Determine the (x, y) coordinate at the center of the cell enclosing the given text.  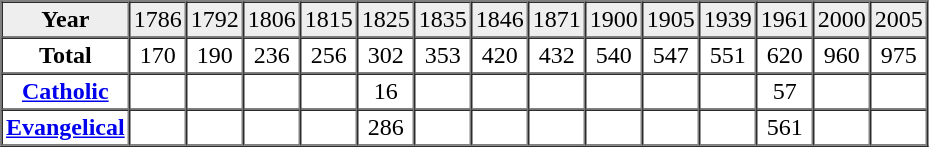
1900 (614, 20)
Catholic (66, 92)
1815 (328, 20)
Year (66, 20)
256 (328, 56)
1905 (670, 20)
1961 (784, 20)
2000 (842, 20)
16 (386, 92)
1825 (386, 20)
1835 (442, 20)
1792 (214, 20)
2005 (898, 20)
Total (66, 56)
353 (442, 56)
540 (614, 56)
561 (784, 128)
1871 (556, 20)
1786 (158, 20)
302 (386, 56)
975 (898, 56)
286 (386, 128)
1806 (272, 20)
170 (158, 56)
547 (670, 56)
1846 (500, 20)
551 (728, 56)
620 (784, 56)
960 (842, 56)
190 (214, 56)
57 (784, 92)
1939 (728, 20)
420 (500, 56)
432 (556, 56)
Evangelical (66, 128)
236 (272, 56)
